Return [X, Y] of the center of cell containing provided text 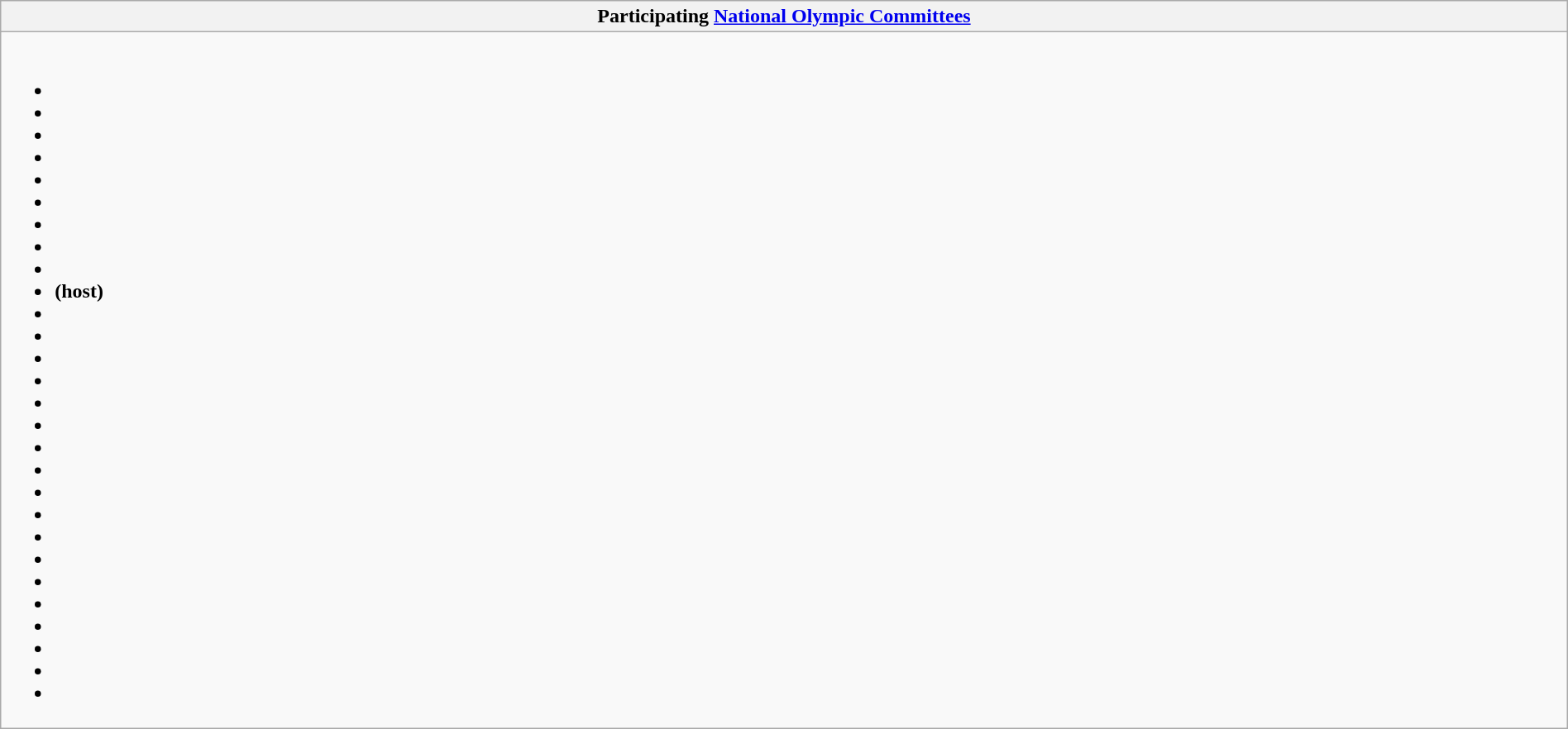
(host) [784, 380]
Participating National Olympic Committees [784, 17]
